Locate the cell with the specified text and output its [x, y] center coordinate. 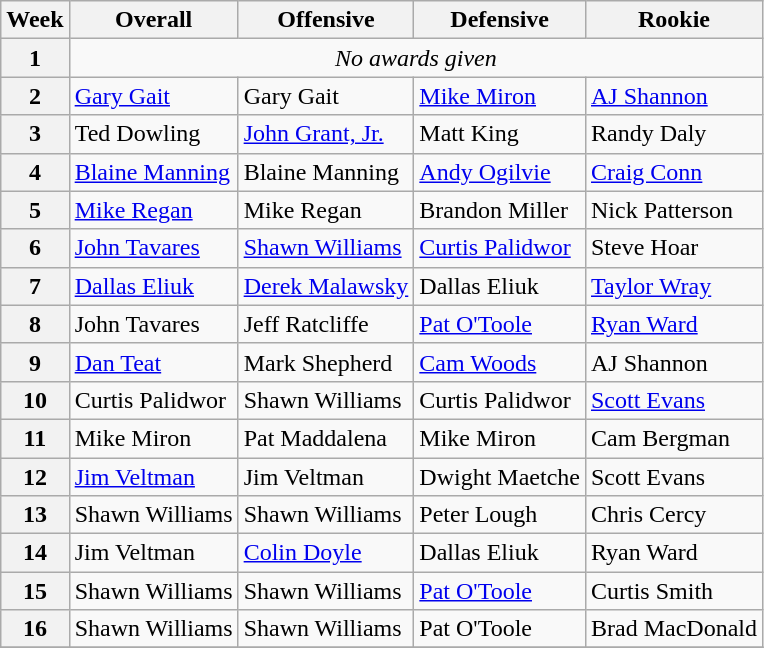
2 [35, 96]
Steve Hoar [674, 248]
Taylor Wray [674, 286]
Nick Patterson [674, 210]
Mark Shepherd [326, 362]
Chris Cercy [674, 515]
8 [35, 324]
Matt King [500, 134]
13 [35, 515]
Rookie [674, 20]
Andy Ogilvie [500, 172]
Cam Woods [500, 362]
Dwight Maetche [500, 477]
Week [35, 20]
3 [35, 134]
9 [35, 362]
Overall [154, 20]
6 [35, 248]
Craig Conn [674, 172]
11 [35, 438]
Jeff Ratcliffe [326, 324]
Offensive [326, 20]
Peter Lough [500, 515]
14 [35, 553]
Randy Daly [674, 134]
Brandon Miller [500, 210]
4 [35, 172]
John Grant, Jr. [326, 134]
Brad MacDonald [674, 629]
No awards given [416, 58]
5 [35, 210]
Dan Teat [154, 362]
1 [35, 58]
Colin Doyle [326, 553]
10 [35, 400]
Cam Bergman [674, 438]
Curtis Smith [674, 591]
Defensive [500, 20]
7 [35, 286]
15 [35, 591]
Ted Dowling [154, 134]
Pat Maddalena [326, 438]
16 [35, 629]
12 [35, 477]
Derek Malawsky [326, 286]
